From the cell containing the given text, extract its center point as [x, y] coordinate. 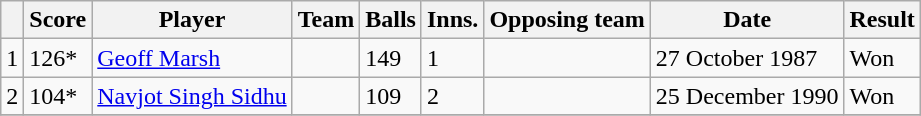
Result [882, 20]
Player [192, 20]
104* [58, 96]
Date [747, 20]
Balls [391, 20]
Navjot Singh Sidhu [192, 96]
Geoff Marsh [192, 58]
25 December 1990 [747, 96]
Team [326, 20]
Inns. [452, 20]
Score [58, 20]
Opposing team [567, 20]
126* [58, 58]
149 [391, 58]
109 [391, 96]
27 October 1987 [747, 58]
